Locate the cell with the specified text and output its (X, Y) center coordinate. 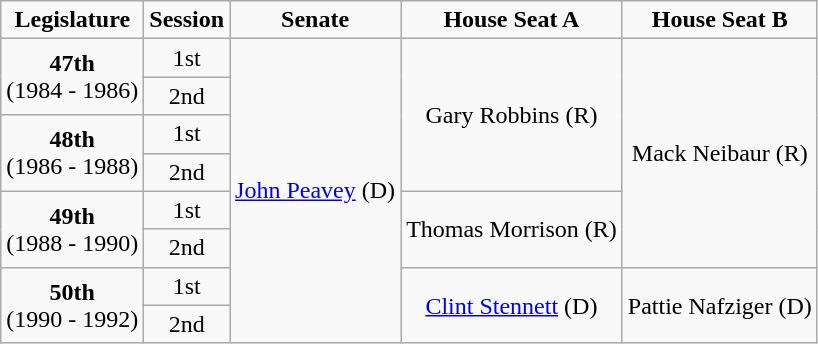
50th (1990 - 1992) (72, 305)
Session (187, 20)
48th (1986 - 1988) (72, 153)
49th (1988 - 1990) (72, 229)
Mack Neibaur (R) (720, 153)
47th (1984 - 1986) (72, 77)
House Seat A (512, 20)
Senate (316, 20)
House Seat B (720, 20)
Clint Stennett (D) (512, 305)
Gary Robbins (R) (512, 115)
Legislature (72, 20)
Thomas Morrison (R) (512, 229)
Pattie Nafziger (D) (720, 305)
John Peavey (D) (316, 191)
